Extract the [x, y] coordinate from the center of the cell holding the provided text.  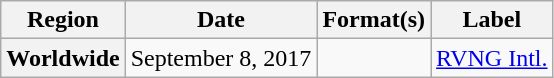
Date [221, 20]
Format(s) [374, 20]
Label [492, 20]
RVNG Intl. [492, 58]
September 8, 2017 [221, 58]
Region [63, 20]
Worldwide [63, 58]
